Locate the cell with the specified text and output its [x, y] center coordinate. 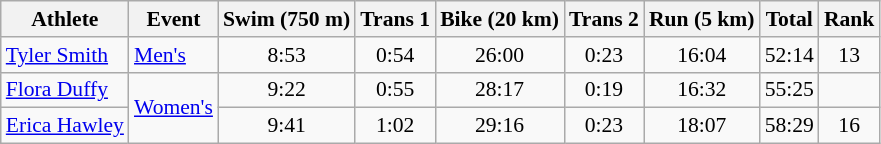
26:00 [500, 55]
52:14 [790, 55]
8:53 [286, 55]
58:29 [790, 126]
0:54 [395, 55]
Athlete [65, 19]
Trans 1 [395, 19]
Event [174, 19]
Total [790, 19]
55:25 [790, 90]
Rank [850, 19]
16:04 [702, 55]
16 [850, 126]
29:16 [500, 126]
Women's [174, 108]
Bike (20 km) [500, 19]
0:19 [604, 90]
1:02 [395, 126]
Men's [174, 55]
9:41 [286, 126]
Run (5 km) [702, 19]
18:07 [702, 126]
Erica Hawley [65, 126]
28:17 [500, 90]
Trans 2 [604, 19]
16:32 [702, 90]
Flora Duffy [65, 90]
9:22 [286, 90]
0:55 [395, 90]
Tyler Smith [65, 55]
Swim (750 m) [286, 19]
13 [850, 55]
